Identify which cell holds the provided text, then report its [x, y] central coordinate. 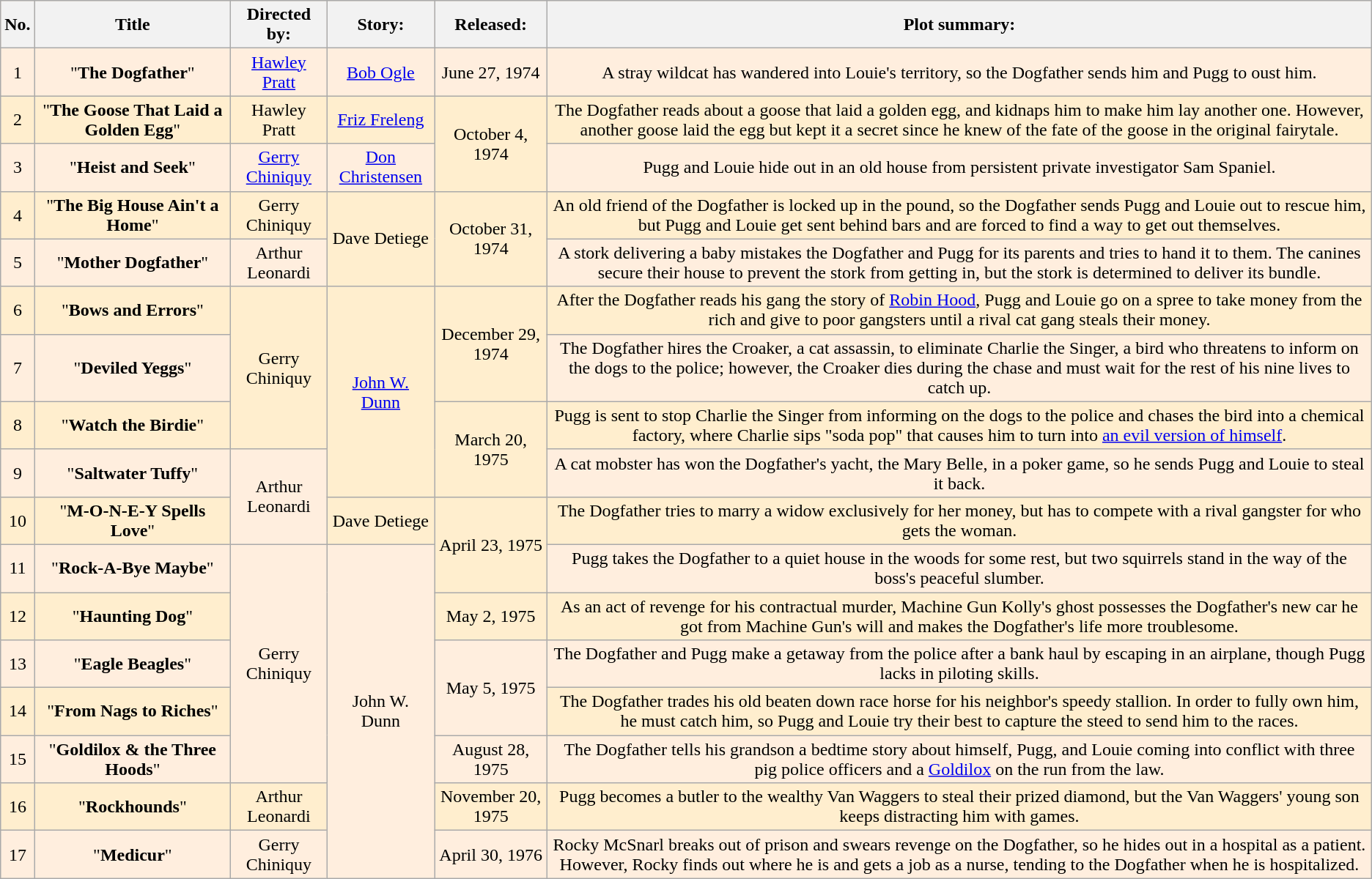
Bob Ogle [380, 72]
4 [18, 215]
"The Goose That Laid a Golden Egg" [132, 120]
"Eagle Beagles" [132, 664]
March 20, 1975 [491, 449]
No. [18, 25]
A stray wildcat has wandered into Louie's territory, so the Dogfather sends him and Pugg to oust him. [960, 72]
Friz Freleng [380, 120]
The Dogfather and Pugg make a getaway from the police after a bank haul by escaping in an airplane, though Pugg lacks in piloting skills. [960, 664]
2 [18, 120]
Don Christensen [380, 167]
August 28, 1975 [491, 759]
"Heist and Seek" [132, 167]
"Saltwater Tuffy" [132, 473]
"Goldilox & the Three Hoods" [132, 759]
1 [18, 72]
"Haunting Dog" [132, 615]
October 4, 1974 [491, 144]
3 [18, 167]
"Mother Dogfather" [132, 262]
17 [18, 854]
13 [18, 664]
14 [18, 712]
October 31, 1974 [491, 239]
Pugg and Louie hide out in an old house from persistent private investigator Sam Spaniel. [960, 167]
16 [18, 807]
November 20, 1975 [491, 807]
Title [132, 25]
December 29, 1974 [491, 344]
"Bows and Errors" [132, 311]
10 [18, 520]
15 [18, 759]
Pugg takes the Dogfather to a quiet house in the woods for some rest, but two squirrels stand in the way of the boss's peaceful slumber. [960, 568]
"Deviled Yeggs" [132, 368]
June 27, 1974 [491, 72]
8 [18, 425]
Story: [380, 25]
"M-O-N-E-Y Spells Love" [132, 520]
11 [18, 568]
May 2, 1975 [491, 615]
"The Dogfather" [132, 72]
6 [18, 311]
Pugg becomes a butler to the wealthy Van Waggers to steal their prized diamond, but the Van Waggers' young son keeps distracting him with games. [960, 807]
April 30, 1976 [491, 854]
9 [18, 473]
5 [18, 262]
The Dogfather tries to marry a widow exclusively for her money, but has to compete with a rival gangster for who gets the woman. [960, 520]
May 5, 1975 [491, 688]
7 [18, 368]
"Rock-A-Bye Maybe" [132, 568]
"Rockhounds" [132, 807]
Plot summary: [960, 25]
"From Nags to Riches" [132, 712]
"The Big House Ain't a Home" [132, 215]
April 23, 1975 [491, 544]
"Medicur" [132, 854]
A cat mobster has won the Dogfather's yacht, the Mary Belle, in a poker game, so he sends Pugg and Louie to steal it back. [960, 473]
Released: [491, 25]
"Watch the Birdie" [132, 425]
12 [18, 615]
Directed by: [279, 25]
